Find where the given text appears and provide that cell's center as [x, y] coordinate. 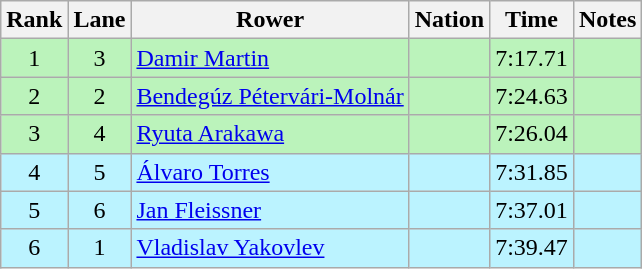
7:39.47 [532, 248]
Lane [100, 20]
7:24.63 [532, 96]
Damir Martin [270, 58]
7:37.01 [532, 210]
Rank [34, 20]
Jan Fleissner [270, 210]
Vladislav Yakovlev [270, 248]
Nation [449, 20]
Bendegúz Pétervári-Molnár [270, 96]
Time [532, 20]
Ryuta Arakawa [270, 134]
Álvaro Torres [270, 172]
Notes [607, 20]
7:26.04 [532, 134]
Rower [270, 20]
7:17.71 [532, 58]
7:31.85 [532, 172]
